Detect which cell encompasses the target text, then output its (X, Y) center coordinate. 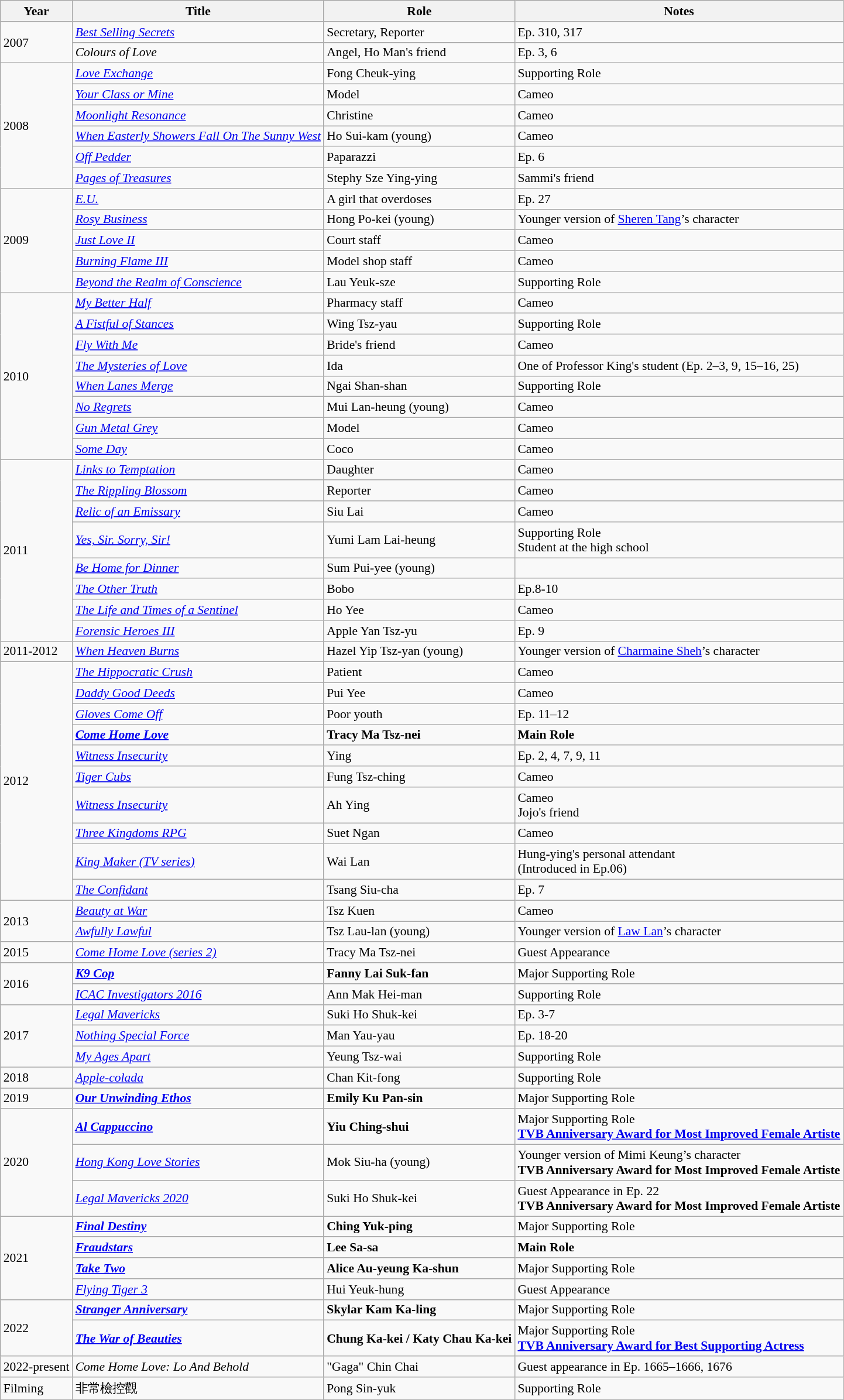
Yumi Lam Lai-heung (419, 540)
Just Love II (198, 241)
Wai Lan (419, 862)
2013 (36, 921)
A girl that overdoses (419, 199)
Ep. 310, 317 (679, 32)
Fanny Lai Suk-fan (419, 973)
Pages of Treasures (198, 178)
Court staff (419, 241)
Take Two (198, 1268)
Filming (36, 1388)
Model shop staff (419, 262)
Man Yau-yau (419, 1036)
Suet Ngan (419, 833)
Hong Po-kei (young) (419, 219)
Angel, Ho Man's friend (419, 53)
Stephy Sze Ying-ying (419, 178)
The Hippocratic Crush (198, 672)
Fraudstars (198, 1248)
Role (419, 11)
Guest Appearance in Ep. 22 TVB Anniversary Award for Most Improved Female Artiste (679, 1199)
Ann Mak Hei-man (419, 994)
Skylar Kam Ka-ling (419, 1310)
When Easterly Showers Fall On The Sunny West (198, 136)
Christine (419, 115)
Some Day (198, 449)
Wing Tsz-yau (419, 324)
Cameo Jojo's friend (679, 805)
Mui Lan-heung (young) (419, 407)
2011-2012 (36, 651)
The Confidant (198, 890)
Sum Pui-yee (young) (419, 568)
Yeung Tsz-wai (419, 1057)
Be Home for Dinner (198, 568)
Bobo (419, 589)
My Better Half (198, 303)
Ep. 27 (679, 199)
Pui Yee (419, 694)
The War of Beauties (198, 1338)
Fly With Me (198, 345)
Beauty at War (198, 911)
Fung Tsz-ching (419, 777)
Moonlight Resonance (198, 115)
Legal Mavericks 2020 (198, 1199)
2018 (36, 1078)
Notes (679, 11)
A Fistful of Stances (198, 324)
2009 (36, 241)
Ying (419, 756)
E.U. (198, 199)
Mok Siu-ha (young) (419, 1162)
Reporter (419, 491)
Secretary, Reporter (419, 32)
Ep. 9 (679, 631)
Hung-ying's personal attendant(Introduced in Ep.06) (679, 862)
Apple-colada (198, 1078)
Poor youth (419, 714)
Patient (419, 672)
Three Kingdoms RPG (198, 833)
2008 (36, 126)
Tsang Siu-cha (419, 890)
Coco (419, 449)
2010 (36, 376)
When Heaven Burns (198, 651)
One of Professor King's student (Ep. 2–3, 9, 15–16, 25) (679, 366)
Paparazzi (419, 157)
ICAC Investigators 2016 (198, 994)
2021 (36, 1258)
Fong Cheuk-ying (419, 74)
Apple Yan Tsz-yu (419, 631)
No Regrets (198, 407)
Ho Sui-kam (young) (419, 136)
2017 (36, 1036)
Burning Flame III (198, 262)
Ep. 3, 6 (679, 53)
Lee Sa-sa (419, 1248)
Siu Lai (419, 512)
Ep. 6 (679, 157)
Forensic Heroes III (198, 631)
2019 (36, 1099)
The Other Truth (198, 589)
Ching Yuk-ping (419, 1227)
Hui Yeuk-hung (419, 1289)
Guest appearance in Ep. 1665–1666, 1676 (679, 1367)
Pharmacy staff (419, 303)
The Life and Times of a Sentinel (198, 610)
2022-present (36, 1367)
Supporting Role Student at the high school (679, 540)
The Rippling Blossom (198, 491)
Younger version of Sheren Tang’s character (679, 219)
Tsz Lau-lan (young) (419, 932)
Relic of an Emissary (198, 512)
Alice Au-yeung Ka-shun (419, 1268)
Love Exchange (198, 74)
2007 (36, 42)
Gloves Come Off (198, 714)
2020 (36, 1162)
Links to Temptation (198, 470)
Chan Kit-fong (419, 1078)
Your Class or Mine (198, 95)
Best Selling Secrets (198, 32)
2022 (36, 1327)
Colours of Love (198, 53)
Flying Tiger 3 (198, 1289)
Ho Yee (419, 610)
K9 Cop (198, 973)
2016 (36, 983)
"Gaga" Chin Chai (419, 1367)
When Lanes Merge (198, 386)
Younger version of Charmaine Sheh’s character (679, 651)
Our Unwinding Ethos (198, 1099)
非常檢控觀 (198, 1388)
Gun Metal Grey (198, 428)
Chung Ka-kei / Katy Chau Ka-kei (419, 1338)
Hazel Yip Tsz-yan (young) (419, 651)
Pong Sin-yuk (419, 1388)
Off Pedder (198, 157)
Hong Kong Love Stories (198, 1162)
Major Supporting Role TVB Anniversary Award for Best Supporting Actress (679, 1338)
King Maker (TV series) (198, 862)
Ep. 3-7 (679, 1015)
Lau Yeuk-sze (419, 282)
Title (198, 11)
Bride's friend (419, 345)
Final Destiny (198, 1227)
Come Home Love (198, 735)
Come Home Love (series 2) (198, 953)
Emily Ku Pan-sin (419, 1099)
The Mysteries of Love (198, 366)
Sammi's friend (679, 178)
Rosy Business (198, 219)
Daddy Good Deeds (198, 694)
2015 (36, 953)
My Ages Apart (198, 1057)
Nothing Special Force (198, 1036)
Ep. 7 (679, 890)
Younger version of Mimi Keung’s character TVB Anniversary Award for Most Improved Female Artiste (679, 1162)
Ep.8-10 (679, 589)
Tiger Cubs (198, 777)
Year (36, 11)
2011 (36, 550)
Ep. 2, 4, 7, 9, 11 (679, 756)
Yes, Sir. Sorry, Sir! (198, 540)
Ep. 11–12 (679, 714)
2012 (36, 781)
Legal Mavericks (198, 1015)
Daughter (419, 470)
Ah Ying (419, 805)
Stranger Anniversary (198, 1310)
Ida (419, 366)
Awfully Lawful (198, 932)
Younger version of Law Lan’s character (679, 932)
Major Supporting Role TVB Anniversary Award for Most Improved Female Artiste (679, 1127)
Tsz Kuen (419, 911)
Ngai Shan-shan (419, 386)
Come Home Love: Lo And Behold (198, 1367)
Al Cappuccino (198, 1127)
Beyond the Realm of Conscience (198, 282)
Ep. 18-20 (679, 1036)
Yiu Ching-shui (419, 1127)
